For the text-containing cell, return its midpoint in [x, y] coordinate format. 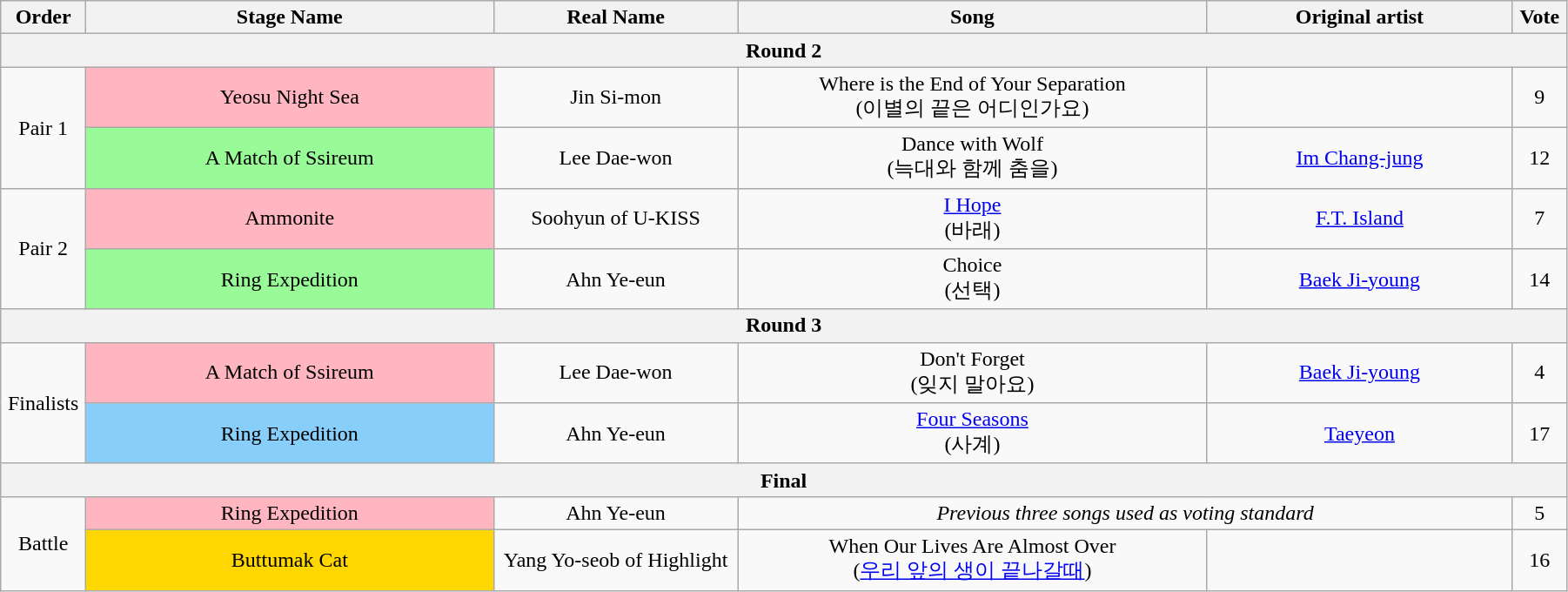
I Hope(바래) [973, 219]
Yeosu Night Sea [290, 98]
F.T. Island [1359, 219]
9 [1539, 98]
Im Chang-jung [1359, 158]
When Our Lives Are Almost Over(우리 앞의 생이 끝나갈때) [973, 560]
Buttumak Cat [290, 560]
Jin Si-mon [616, 98]
Stage Name [290, 17]
7 [1539, 219]
Final [784, 480]
12 [1539, 158]
Don't Forget(잊지 말아요) [973, 373]
Order [44, 17]
Yang Yo-seob of Highlight [616, 560]
17 [1539, 434]
Pair 1 [44, 127]
Round 2 [784, 50]
Taeyeon [1359, 434]
Where is the End of Your Separation(이별의 끝은 어디인가요) [973, 98]
Soohyun of U-KISS [616, 219]
Pair 2 [44, 249]
Vote [1539, 17]
Round 3 [784, 326]
Song [973, 17]
14 [1539, 279]
Finalists [44, 402]
Ammonite [290, 219]
Battle [44, 543]
Previous three songs used as voting standard [1125, 513]
16 [1539, 560]
Real Name [616, 17]
4 [1539, 373]
Four Seasons(사계) [973, 434]
Original artist [1359, 17]
5 [1539, 513]
Choice(선택) [973, 279]
Dance with Wolf(늑대와 함께 춤을) [973, 158]
